Return the (x, y) coordinate for the center point of the cell that contains the specified text.  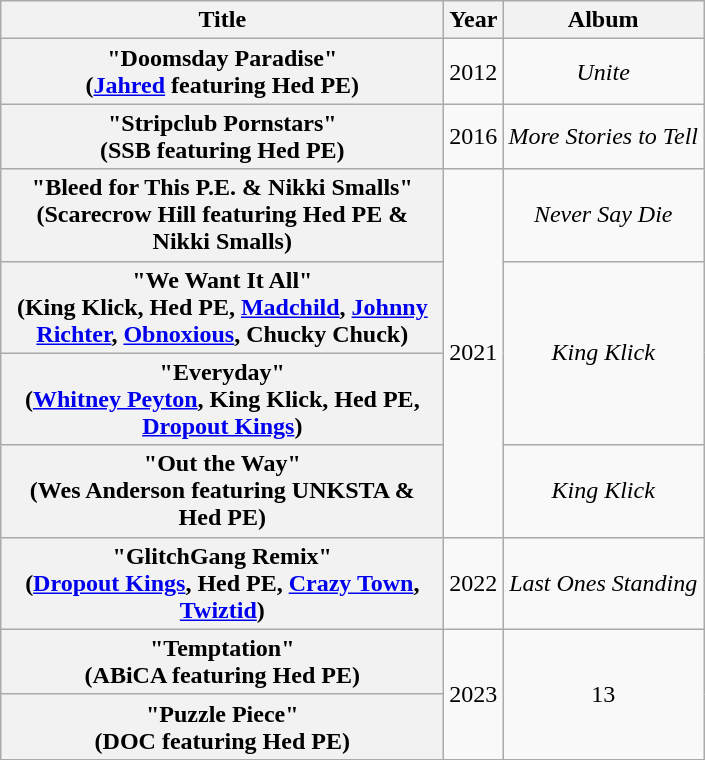
2022 (474, 583)
"Temptation"(ABiCA featuring Hed PE) (222, 662)
2016 (474, 136)
Last Ones Standing (604, 583)
Album (604, 20)
"Doomsday Paradise"(Jahred featuring Hed PE) (222, 72)
"Out the Way"(Wes Anderson featuring UNKSTA & Hed PE) (222, 491)
2012 (474, 72)
Unite (604, 72)
"Stripclub Pornstars"(SSB featuring Hed PE) (222, 136)
"GlitchGang Remix"(Dropout Kings, Hed PE, Crazy Town, Twiztid) (222, 583)
"Everyday"(Whitney Peyton, King Klick, Hed PE, Dropout Kings) (222, 399)
2023 (474, 694)
Never Say Die (604, 215)
2021 (474, 353)
"Puzzle Piece"(DOC featuring Hed PE) (222, 726)
More Stories to Tell (604, 136)
Year (474, 20)
Title (222, 20)
"We Want It All"(King Klick, Hed PE, Madchild, Johnny Richter, Obnoxious, Chucky Chuck) (222, 307)
"Bleed for This P.E. & Nikki Smalls"(Scarecrow Hill featuring Hed PE & Nikki Smalls) (222, 215)
13 (604, 694)
